Return [X, Y] of the center of cell containing provided text 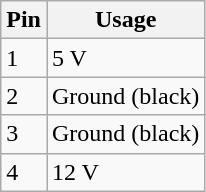
1 [24, 58]
12 V [125, 172]
4 [24, 172]
Pin [24, 20]
5 V [125, 58]
Usage [125, 20]
3 [24, 134]
2 [24, 96]
